Capture the cell that displays the provided text and extract its [x, y] central coordinate. 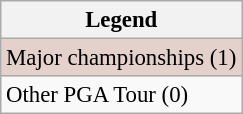
Other PGA Tour (0) [122, 95]
Major championships (1) [122, 58]
Legend [122, 20]
